Capture the cell that displays the provided text and extract its [x, y] central coordinate. 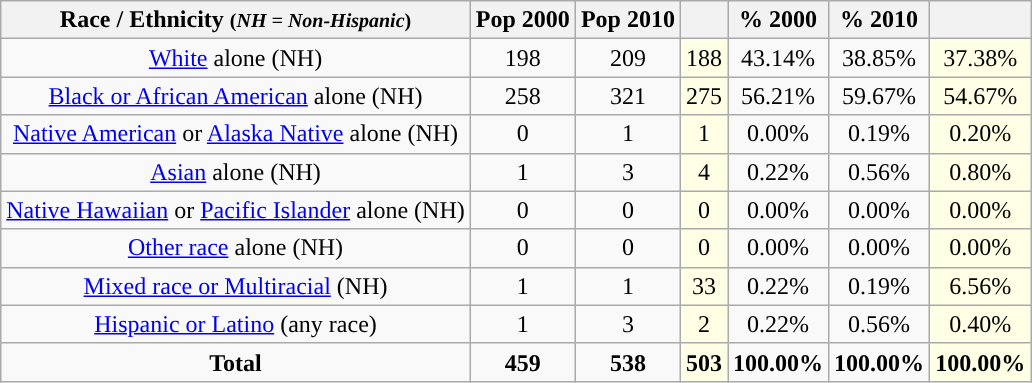
Black or African American alone (NH) [236, 96]
Pop 2010 [628, 20]
209 [628, 58]
43.14% [778, 58]
Other race alone (NH) [236, 248]
White alone (NH) [236, 58]
37.38% [980, 58]
Race / Ethnicity (NH = Non-Hispanic) [236, 20]
503 [704, 362]
Asian alone (NH) [236, 172]
Total [236, 362]
2 [704, 324]
Pop 2000 [522, 20]
459 [522, 362]
56.21% [778, 96]
Hispanic or Latino (any race) [236, 324]
38.85% [880, 58]
% 2000 [778, 20]
188 [704, 58]
59.67% [880, 96]
6.56% [980, 286]
0.80% [980, 172]
% 2010 [880, 20]
275 [704, 96]
538 [628, 362]
Native American or Alaska Native alone (NH) [236, 134]
258 [522, 96]
54.67% [980, 96]
198 [522, 58]
0.20% [980, 134]
4 [704, 172]
Native Hawaiian or Pacific Islander alone (NH) [236, 210]
0.40% [980, 324]
33 [704, 286]
321 [628, 96]
Mixed race or Multiracial (NH) [236, 286]
